Return the [X, Y] coordinate for the center point of the cell that contains the specified text.  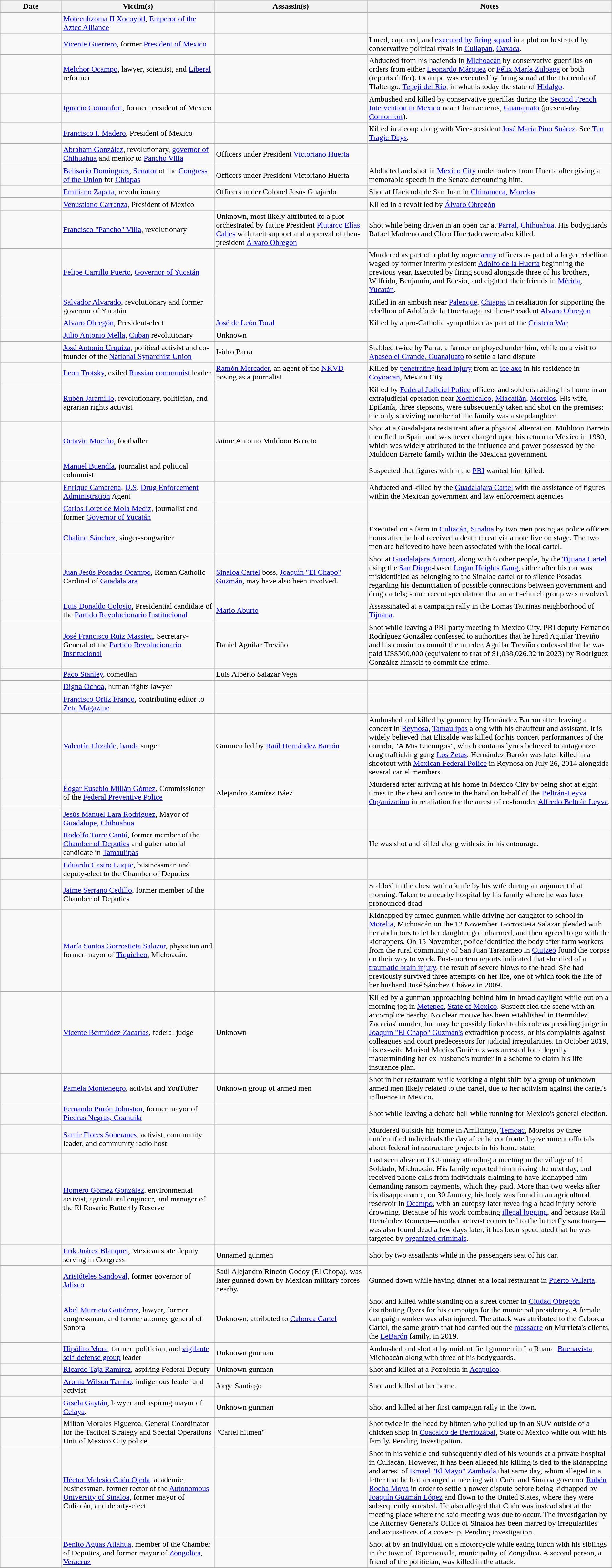
Hipólito Mora, farmer, politician, and vigilante self-defense group leader [138, 1353]
Aronia Wilson Tambo, indigenous leader and activist [138, 1386]
Abel Murrieta Gutiérrez, lawyer, former congressman, and former attorney general of Sonora [138, 1319]
Killed in a revolt led by Álvaro Obregón [489, 204]
Notes [489, 6]
Shot by two assailants while in the passengers seat of his car. [489, 1255]
Abraham González, revolutionary, governor of Chihuahua and mentor to Pancho Villa [138, 154]
Manuel Buendía, journalist and political columnist [138, 470]
Milton Morales Figueroa, General Coordinator for the Tactical Strategy and Special Operations Unit of Mexico City police. [138, 1432]
Luis Alberto Salazar Vega [291, 674]
Melchor Ocampo, lawyer, scientist, and Liberal reformer [138, 74]
Killed by a pro-Catholic sympathizer as part of the Cristero War [489, 323]
Killed in a coup along with Vice-president José María Pino Suárez. See Ten Tragic Days. [489, 133]
Édgar Eusebio Millán Gómez, Commissioner of the Federal Preventive Police [138, 793]
Jaime Antonio Muldoon Barreto [291, 441]
Shot at Hacienda de San Juan in Chinameca, Morelos [489, 192]
Emiliano Zapata, revolutionary [138, 192]
Enrique Camarena, U.S. Drug Enforcement Administration Agent [138, 492]
Shot and killed at her home. [489, 1386]
José de León Toral [291, 323]
Héctor Melesio Cuén Ojeda, academic, businessman, former rector of the Autonomous University of Sinaloa, former mayor of Culiacán, and deputy-elect [138, 1493]
Carlos Loret de Mola Mediz, journalist and former Governor of Yucatán [138, 512]
Assassin(s) [291, 6]
Paco Stanley, comedian [138, 674]
Jesús Manuel Lara Rodríguez, Mayor of Guadalupe, Chihuahua [138, 818]
Ramón Mercader, an agent of the NKVD posing as a journalist [291, 373]
Date [31, 6]
Daniel Aguilar Treviño [291, 644]
He was shot and killed along with six in his entourage. [489, 844]
Unnamed gunmen [291, 1255]
"Cartel hitmen" [291, 1432]
Shot and killed at a Pozolería in Acapulco. [489, 1370]
Shot while being driven in an open car at Parral, Chihuahua. His bodyguards Rafael Madreno and Claro Huertado were also killed. [489, 229]
Ignacio Comonfort, former president of Mexico [138, 108]
Unknown group of armed men [291, 1088]
Venustiano Carranza, President of Mexico [138, 204]
Julio Antonio Mella, Cuban revolutionary [138, 335]
Ambushed and shot at by unidentified gunmen in La Ruana, Buenavista, Michoacán along with three of his bodyguards. [489, 1353]
Officers under Colonel Jesús Guajardo [291, 192]
María Santos Gorrostieta Salazar, physician and former mayor of Tiquicheo, Michoacán. [138, 950]
Chalino Sánchez, singer-songwriter [138, 538]
Ricardo Taja Ramírez, aspiring Federal Deputy [138, 1370]
Jaime Serrano Cedillo, former member of the Chamber of Deputies [138, 895]
Lured, captured, and executed by firing squad in a plot orchestrated by conservative political rivals in Cuilapan, Oaxaca. [489, 44]
Jorge Santiago [291, 1386]
Felipe Carrillo Puerto, Governor of Yucatán [138, 272]
José Antonio Urquiza, political activist and co-founder of the National Synarchist Union [138, 352]
Isidro Parra [291, 352]
Sinaloa Cartel boss, Joaquín "El Chapo" Guzmán, may have also been involved. [291, 576]
Belisario Dominguez, Senator of the Congress of the Union for Chiapas [138, 175]
Rubén Jaramillo, revolutionary, politician, and agrarian rights activist [138, 403]
Vicente Guerrero, former President of Mexico [138, 44]
Samir Flores Soberanes, activist, community leader, and community radio host [138, 1139]
Killed in an ambush near Palenque, Chiapas in retaliation for supporting the rebellion of Adolfo de la Huerta against then-President Alvaro Obregon [489, 306]
Alejandro Ramírez Báez [291, 793]
Assassinated at a campaign rally in the Lomas Taurinas neighborhood of Tijuana. [489, 611]
Abducted and shot in Mexico City under orders from Huerta after giving a memorable speech in the Senate denouncing him. [489, 175]
Stabbed twice by Parra, a farmer employed under him, while on a visit to Apaseo el Grande, Guanajuato to settle a land dispute [489, 352]
Motecuhzoma II Xocoyotl, Emperor of the Aztec Alliance [138, 23]
Erik Juárez Blanquet, Mexican state deputy serving in Congress [138, 1255]
Gunned down while having dinner at a local restaurant in Puerto Vallarta. [489, 1280]
Shot while leaving a debate hall while running for Mexico's general election. [489, 1113]
Eduardo Castro Luque, businessman and deputy-elect to the Chamber of Deputies [138, 869]
Pamela Montenegro, activist and YouTuber [138, 1088]
Benito Aguas Atlahua, member of the Chamber of Deputies, and former mayor of Zongolica, Veracruz [138, 1553]
Álvaro Obregón, President-elect [138, 323]
Juan Jesús Posadas Ocampo, Roman Catholic Cardinal of Guadalajara [138, 576]
Mario Aburto [291, 611]
Francisco I. Madero, President of Mexico [138, 133]
Francisco "Pancho" Villa, revolutionary [138, 229]
Saúl Alejandro Rincón Godoy (El Chopa), was later gunned down by Mexican military forces nearby. [291, 1280]
Victim(s) [138, 6]
Unknown, attributed to Caborca Cartel [291, 1319]
Abducted and killed by the Guadalajara Cartel with the assistance of figures within the Mexican government and law enforcement agencies [489, 492]
Octavio Muciño, footballer [138, 441]
José Francisco Ruiz Massieu, Secretary-General of the Partido Revolucionario Institucional [138, 644]
Gunmen led by Raúl Hernández Barrón [291, 746]
Gisela Gaytán, lawyer and aspiring mayor of Celaya. [138, 1407]
Vicente Bermúdez Zacarías, federal judge [138, 1032]
Killed by penetrating head injury from an ice axe in his residence in Coyoacan, Mexico City. [489, 373]
Ambushed and killed by conservative guerillas during the Second French Intervention in Mexico near Chamacueros, Guanajuato (present-day Comonfort). [489, 108]
Suspected that figures within the PRI wanted him killed. [489, 470]
Homero Gómez González, environmental activist, agricultural engineer, and manager of the El Rosario Butterfly Reserve [138, 1199]
Shot and killed at her first campaign rally in the town. [489, 1407]
Aristóteles Sandoval, former governor of Jalisco [138, 1280]
Salvador Alvarado, revolutionary and former governor of Yucatán [138, 306]
Rodolfo Torre Cantú, former member of the Chamber of Deputies and gubernatorial candidate in Tamaulipas [138, 844]
Francisco Ortiz Franco, contributing editor to Zeta Magazine [138, 703]
Digna Ochoa, human rights lawyer [138, 686]
Fernando Purón Johnston, former mayor of Piedras Negras, Coahuila [138, 1113]
Luis Donaldo Colosio, Presidential candidate of the Partido Revolucionario Institucional [138, 611]
Valentín Elizalde, banda singer [138, 746]
Leon Trotsky, exiled Russian communist leader [138, 373]
